Determine the (X, Y) coordinate at the center of the cell enclosing the given text.  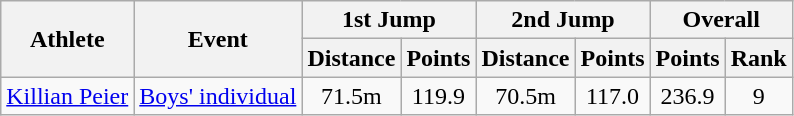
2nd Jump (563, 20)
236.9 (688, 96)
Killian Peier (68, 96)
1st Jump (389, 20)
Overall (721, 20)
71.5m (352, 96)
Athlete (68, 39)
70.5m (526, 96)
Event (218, 39)
119.9 (438, 96)
Boys' individual (218, 96)
117.0 (612, 96)
9 (758, 96)
Rank (758, 58)
